Extract the [X, Y] coordinate from the center of the cell holding the provided text.  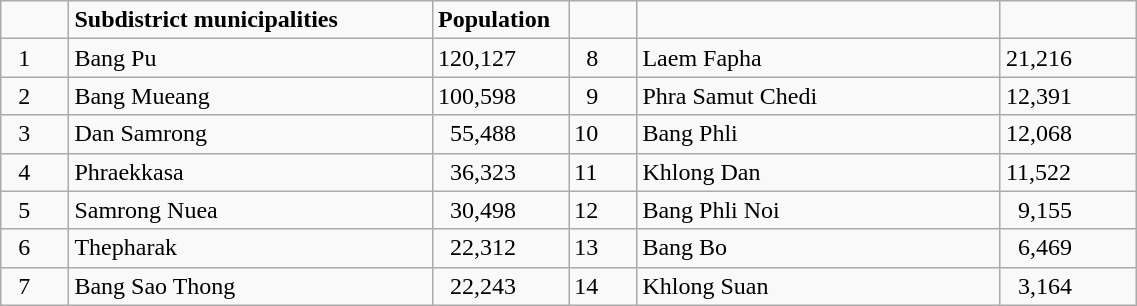
4 [35, 172]
3,164 [1068, 286]
Khlong Dan [819, 172]
Bang Phli Noi [819, 210]
22,243 [500, 286]
30,498 [500, 210]
22,312 [500, 248]
55,488 [500, 134]
6 [35, 248]
Thepharak [251, 248]
120,127 [500, 58]
Bang Sao Thong [251, 286]
Phraekkasa [251, 172]
2 [35, 96]
7 [35, 286]
Laem Fapha [819, 58]
12,391 [1068, 96]
Population [500, 20]
Subdistrict municipalities [251, 20]
21,216 [1068, 58]
Phra Samut Chedi [819, 96]
Bang Pu [251, 58]
11 [603, 172]
Bang Phli [819, 134]
6,469 [1068, 248]
8 [603, 58]
12 [603, 210]
1 [35, 58]
12,068 [1068, 134]
Dan Samrong [251, 134]
14 [603, 286]
9,155 [1068, 210]
Samrong Nuea [251, 210]
5 [35, 210]
Bang Bo [819, 248]
13 [603, 248]
Bang Mueang [251, 96]
11,522 [1068, 172]
Khlong Suan [819, 286]
36,323 [500, 172]
3 [35, 134]
9 [603, 96]
10 [603, 134]
100,598 [500, 96]
